Detect which cell encompasses the target text, then output its [X, Y] center coordinate. 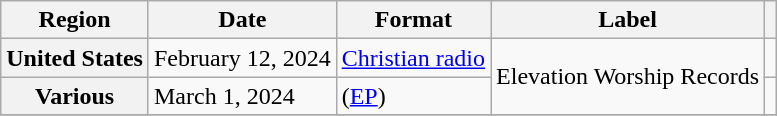
United States [75, 58]
Elevation Worship Records [628, 77]
Various [75, 96]
Date [242, 20]
Label [628, 20]
February 12, 2024 [242, 58]
Christian radio [413, 58]
Region [75, 20]
(EP) [413, 96]
Format [413, 20]
March 1, 2024 [242, 96]
